Return the [x, y] coordinate for the center point of the cell that contains the specified text.  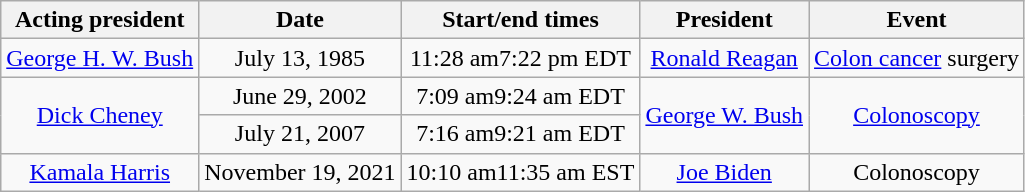
11:28 am7:22 pm EDT [520, 58]
June 29, 2002 [300, 96]
10:10 am11:35 am EST [520, 172]
July 13, 1985 [300, 58]
7:16 am9:21 am EDT [520, 134]
Date [300, 20]
Dick Cheney [100, 115]
Colon cancer surgery [917, 58]
President [724, 20]
Kamala Harris [100, 172]
George W. Bush [724, 115]
Start/end times [520, 20]
Ronald Reagan [724, 58]
7:09 am9:24 am EDT [520, 96]
Acting president [100, 20]
November 19, 2021 [300, 172]
Joe Biden [724, 172]
July 21, 2007 [300, 134]
George H. W. Bush [100, 58]
Event [917, 20]
